Extract the [X, Y] coordinate from the center of the cell holding the provided text.  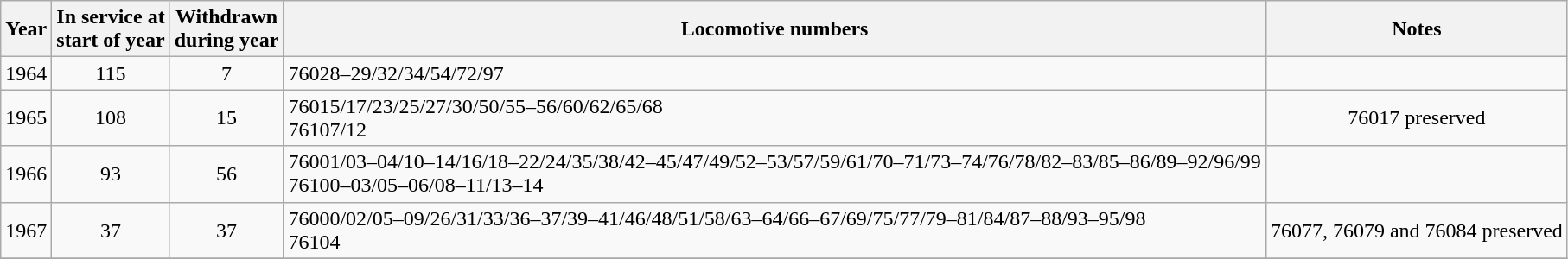
1965 [26, 117]
76001/03–04/10–14/16/18–22/24/35/38/42–45/47/49/52–53/57/59/61/70–71/73–74/76/78/82–83/85–86/89–92/96/9976100–03/05–06/08–11/13–14 [774, 174]
Withdrawnduring year [226, 29]
76017 preserved [1416, 117]
76028–29/32/34/54/72/97 [774, 73]
In service atstart of year [111, 29]
1966 [26, 174]
115 [111, 73]
76000/02/05–09/26/31/33/36–37/39–41/46/48/51/58/63–64/66–67/69/75/77/79–81/84/87–88/93–95/98 76104 [774, 230]
7 [226, 73]
93 [111, 174]
Year [26, 29]
1964 [26, 73]
76077, 76079 and 76084 preserved [1416, 230]
1967 [26, 230]
76015/17/23/25/27/30/50/55–56/60/62/65/6876107/12 [774, 117]
Notes [1416, 29]
56 [226, 174]
15 [226, 117]
108 [111, 117]
Locomotive numbers [774, 29]
